Search for the cell housing the specified text and yield its (x, y) center coordinate. 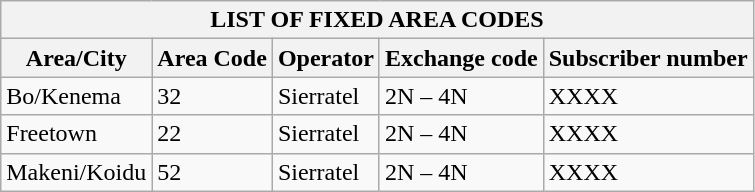
Operator (326, 58)
52 (212, 172)
LIST OF FIXED AREA CODES (377, 20)
Area/City (76, 58)
Area Code (212, 58)
Freetown (76, 134)
Subscriber number (648, 58)
Exchange code (461, 58)
22 (212, 134)
32 (212, 96)
Makeni/Koidu (76, 172)
Bo/Kenema (76, 96)
